Identify which cell holds the provided text, then report its (x, y) central coordinate. 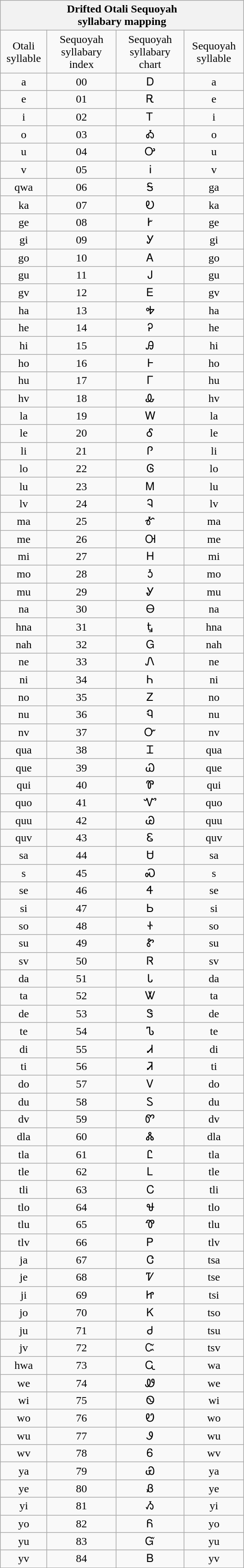
61 (81, 1155)
Ꮳ (150, 1260)
Ꮅ (150, 451)
Ꭵ (150, 170)
Ꭼ (150, 293)
84 (81, 1559)
63 (81, 1190)
Ꮐ (150, 644)
65 (81, 1225)
Ꮟ (150, 908)
14 (81, 328)
47 (81, 908)
69 (81, 1295)
16 (81, 363)
00 (81, 82)
71 (81, 1330)
Ꮇ (150, 486)
Otali syllable (24, 52)
59 (81, 1119)
Ꮜ (150, 856)
40 (81, 785)
Ꮭ (150, 1155)
Ꭻ (150, 275)
Ꮏ (150, 627)
81 (81, 1506)
wa (214, 1365)
Ꮾ (150, 1453)
tso (214, 1313)
Ꮱ (150, 1225)
12 (81, 293)
Ᏺ (150, 1524)
30 (81, 609)
53 (81, 1014)
33 (81, 662)
Ꮓ (150, 697)
Ꭳ (150, 134)
Ꭶ (150, 187)
48 (81, 926)
tsu (214, 1330)
jo (24, 1313)
Ꮫ (150, 1119)
26 (81, 539)
22 (81, 468)
Ꮲ (150, 1242)
ju (24, 1330)
43 (81, 838)
77 (81, 1436)
Ꮆ (150, 468)
ga (214, 187)
55 (81, 1049)
68 (81, 1277)
Ꭾ (150, 328)
tse (214, 1277)
03 (81, 134)
Ꮺ (150, 1383)
Ꮵ (150, 1295)
Ꭰ (150, 82)
Ꮔ (150, 715)
09 (81, 240)
Sequoyah syllabary index (81, 52)
36 (81, 715)
Ꮘ (150, 785)
Ꮥ (150, 1014)
79 (81, 1471)
Ꮽ (150, 1436)
35 (81, 697)
06 (81, 187)
05 (81, 170)
Ꭽ (150, 310)
75 (81, 1401)
62 (81, 1172)
57 (81, 1084)
28 (81, 574)
Ꭴ (150, 152)
Drifted Otali Sequoyahsyllabary mapping (122, 16)
07 (81, 205)
54 (81, 1031)
01 (81, 99)
27 (81, 557)
02 (81, 117)
67 (81, 1260)
tsv (214, 1348)
Ꮃ (150, 416)
Ꮑ (150, 662)
Ꮦ (150, 1031)
Ᏻ (150, 1541)
64 (81, 1207)
Ꮶ (150, 1313)
Ᏸ (150, 1489)
38 (81, 750)
Ꭿ (150, 346)
11 (81, 275)
Ꮄ (150, 433)
20 (81, 433)
Ꮕ (150, 732)
Ꭹ (150, 240)
25 (81, 521)
Ꮋ (150, 557)
Ꮢ (150, 961)
Ꮁ (150, 381)
08 (81, 222)
04 (81, 152)
44 (81, 856)
Ꮹ (150, 1365)
31 (81, 627)
29 (81, 592)
Ꮩ (150, 1084)
Ꮂ (150, 398)
66 (81, 1242)
80 (81, 1489)
56 (81, 1066)
je (24, 1277)
Ꮞ (150, 891)
42 (81, 820)
Ꭲ (150, 117)
51 (81, 978)
Ꭱ (150, 99)
Ꮿ (150, 1471)
72 (81, 1348)
Ꮰ (150, 1207)
24 (81, 504)
Ꮼ (150, 1418)
83 (81, 1541)
46 (81, 891)
ja (24, 1260)
tsa (214, 1260)
23 (81, 486)
78 (81, 1453)
13 (81, 310)
Ꮡ (150, 943)
60 (81, 1137)
19 (81, 416)
tsi (214, 1295)
Ꮠ (150, 926)
Ꮤ (150, 996)
Sequoyah syllable (214, 52)
Ꮒ (150, 680)
Ꮝ (150, 873)
76 (81, 1418)
jv (24, 1348)
Ꮙ (150, 802)
15 (81, 346)
32 (81, 644)
Ꮧ (150, 1049)
39 (81, 767)
Ꮍ (150, 592)
Ꭺ (150, 257)
hwa (24, 1365)
49 (81, 943)
Ꮬ (150, 1137)
41 (81, 802)
17 (81, 381)
52 (81, 996)
Ꮪ (150, 1102)
74 (81, 1383)
ji (24, 1295)
Ᏼ (150, 1559)
Ꮸ (150, 1348)
Ꮛ (150, 838)
82 (81, 1524)
Ꮗ (150, 767)
Ꮌ (150, 574)
Ꮈ (150, 504)
Ꮴ (150, 1277)
Ꮎ (150, 609)
45 (81, 873)
Ꮉ (150, 521)
Ꮖ (150, 750)
Ꮮ (150, 1172)
Ꮷ (150, 1330)
50 (81, 961)
Ꭸ (150, 222)
73 (81, 1365)
21 (81, 451)
Ᏹ (150, 1506)
10 (81, 257)
Ꮣ (150, 978)
Ꮨ (150, 1066)
Sequoyah syllabary chart (150, 52)
70 (81, 1313)
58 (81, 1102)
Ꮀ (150, 363)
Ꮊ (150, 539)
Ꮯ (150, 1190)
Ꮻ (150, 1401)
37 (81, 732)
Ꭷ (150, 205)
18 (81, 398)
34 (81, 680)
qwa (24, 187)
Ꮚ (150, 820)
